Search for the cell housing the specified text and yield its [X, Y] center coordinate. 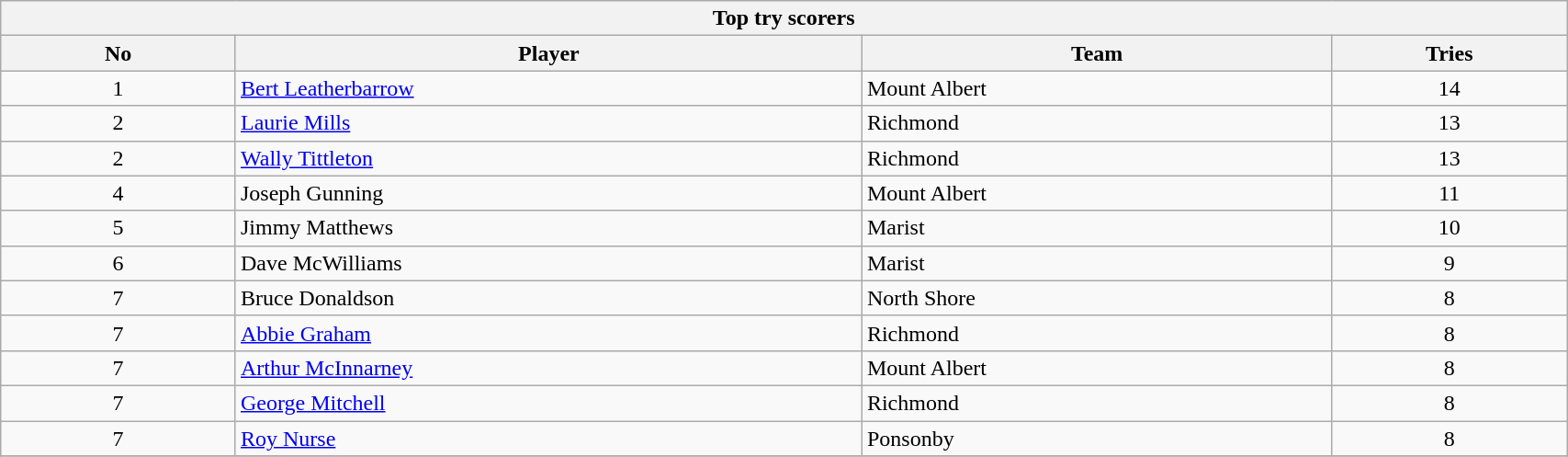
Abbie Graham [548, 333]
Bert Leatherbarrow [548, 88]
11 [1450, 193]
9 [1450, 263]
Team [1097, 53]
Ponsonby [1097, 439]
North Shore [1097, 298]
Top try scorers [784, 18]
Laurie Mills [548, 123]
George Mitchell [548, 403]
Roy Nurse [548, 439]
6 [118, 263]
Dave McWilliams [548, 263]
Player [548, 53]
Bruce Donaldson [548, 298]
Wally Tittleton [548, 158]
Jimmy Matthews [548, 228]
14 [1450, 88]
5 [118, 228]
Tries [1450, 53]
No [118, 53]
Arthur McInnarney [548, 368]
10 [1450, 228]
4 [118, 193]
Joseph Gunning [548, 193]
1 [118, 88]
